Pinpoint the cell where the given text exists, returning its (x, y) midpoint coordinate. 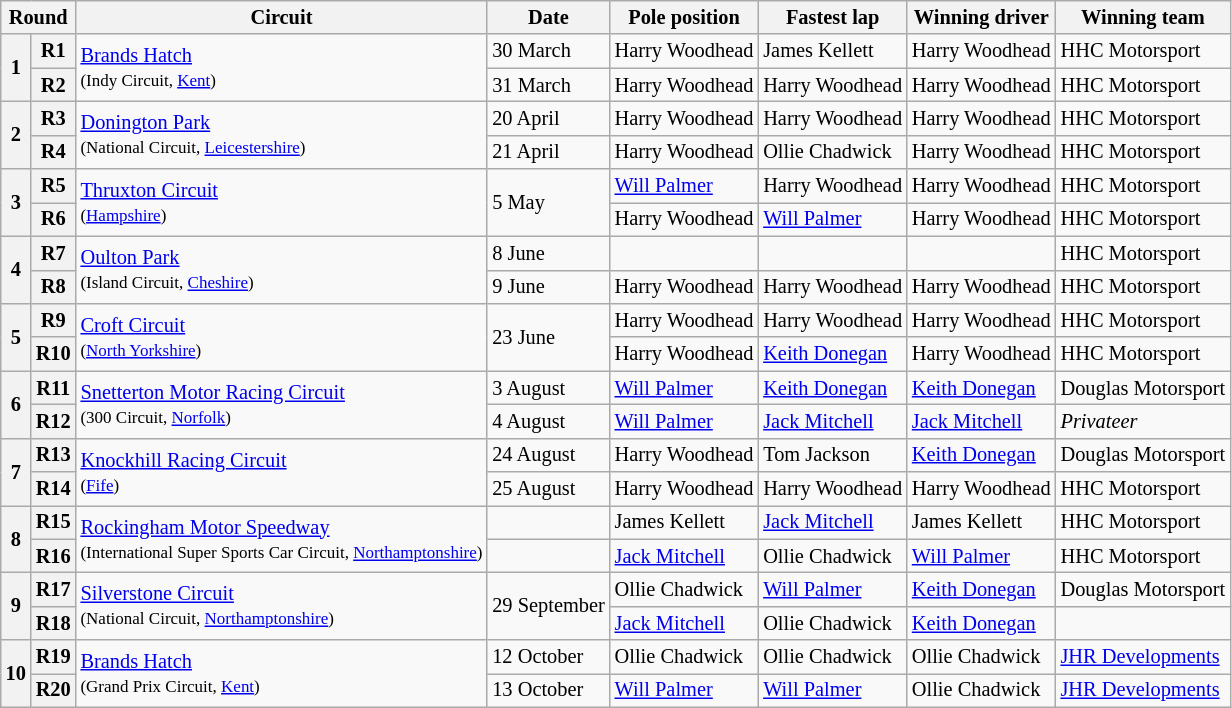
12 October (548, 657)
Rockingham Motor Speedway(International Super Sports Car Circuit, Northamptonshire) (282, 538)
Winning driver (982, 17)
Thruxton Circuit(Hampshire) (282, 202)
2 (16, 134)
R17 (54, 589)
R15 (54, 522)
20 April (548, 118)
R11 (54, 388)
Croft Circuit(North Yorkshire) (282, 336)
Knockhill Racing Circuit(Fife) (282, 472)
5 May (548, 202)
R19 (54, 657)
Circuit (282, 17)
R12 (54, 421)
R4 (54, 152)
Brands Hatch(Grand Prix Circuit, Kent) (282, 674)
Date (548, 17)
7 (16, 472)
R20 (54, 690)
R16 (54, 556)
R2 (54, 85)
3 August (548, 388)
8 June (548, 253)
31 March (548, 85)
1 (16, 68)
6 (16, 404)
9 (16, 606)
Fastest lap (832, 17)
R9 (54, 320)
Privateer (1143, 421)
Tom Jackson (832, 455)
5 (16, 336)
8 (16, 538)
R5 (54, 186)
10 (16, 674)
25 August (548, 489)
4 (16, 270)
R8 (54, 287)
Winning team (1143, 17)
Silverstone Circuit(National Circuit, Northamptonshire) (282, 606)
R10 (54, 354)
24 August (548, 455)
Round (38, 17)
R1 (54, 51)
R6 (54, 219)
21 April (548, 152)
9 June (548, 287)
Snetterton Motor Racing Circuit(300 Circuit, Norfolk) (282, 404)
3 (16, 202)
4 August (548, 421)
R3 (54, 118)
R18 (54, 623)
Brands Hatch(Indy Circuit, Kent) (282, 68)
23 June (548, 336)
R13 (54, 455)
R7 (54, 253)
Oulton Park(Island Circuit, Cheshire) (282, 270)
13 October (548, 690)
30 March (548, 51)
R14 (54, 489)
29 September (548, 606)
Donington Park(National Circuit, Leicestershire) (282, 134)
Pole position (684, 17)
